Output the [x, y] coordinate of the center of the cell containing the given text.  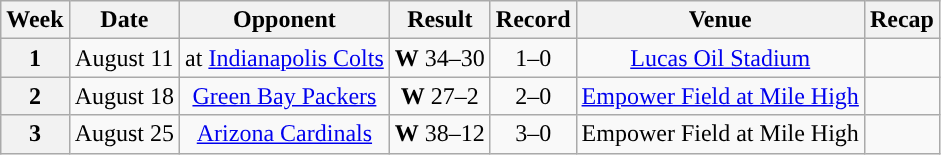
Record [533, 20]
Arizona Cardinals [285, 134]
Result [440, 20]
W 27–2 [440, 96]
Recap [902, 20]
1 [35, 58]
Week [35, 20]
Green Bay Packers [285, 96]
2 [35, 96]
3 [35, 134]
Venue [720, 20]
Date [124, 20]
August 18 [124, 96]
W 38–12 [440, 134]
August 11 [124, 58]
August 25 [124, 134]
Lucas Oil Stadium [720, 58]
2–0 [533, 96]
at Indianapolis Colts [285, 58]
W 34–30 [440, 58]
1–0 [533, 58]
3–0 [533, 134]
Opponent [285, 20]
